Return [X, Y] of the center of cell containing provided text 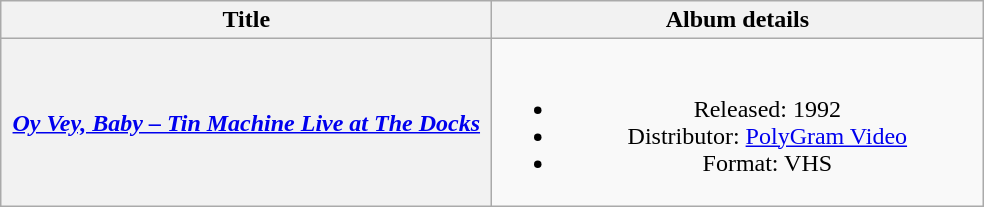
Oy Vey, Baby – Tin Machine Live at The Docks [246, 122]
Title [246, 20]
Album details [738, 20]
Released: 1992Distributor: PolyGram VideoFormat: VHS [738, 122]
